Extract the [x, y] coordinate from the center of the cell holding the provided text.  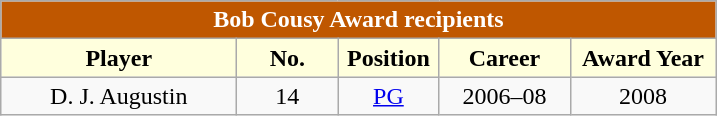
No. [288, 58]
Career [504, 58]
Award Year [643, 58]
2006–08 [504, 96]
D. J. Augustin [119, 96]
Bob Cousy Award recipients [358, 20]
Position [388, 58]
PG [388, 96]
14 [288, 96]
2008 [643, 96]
Player [119, 58]
